Return the (X, Y) coordinate for the center point of the cell that contains the specified text.  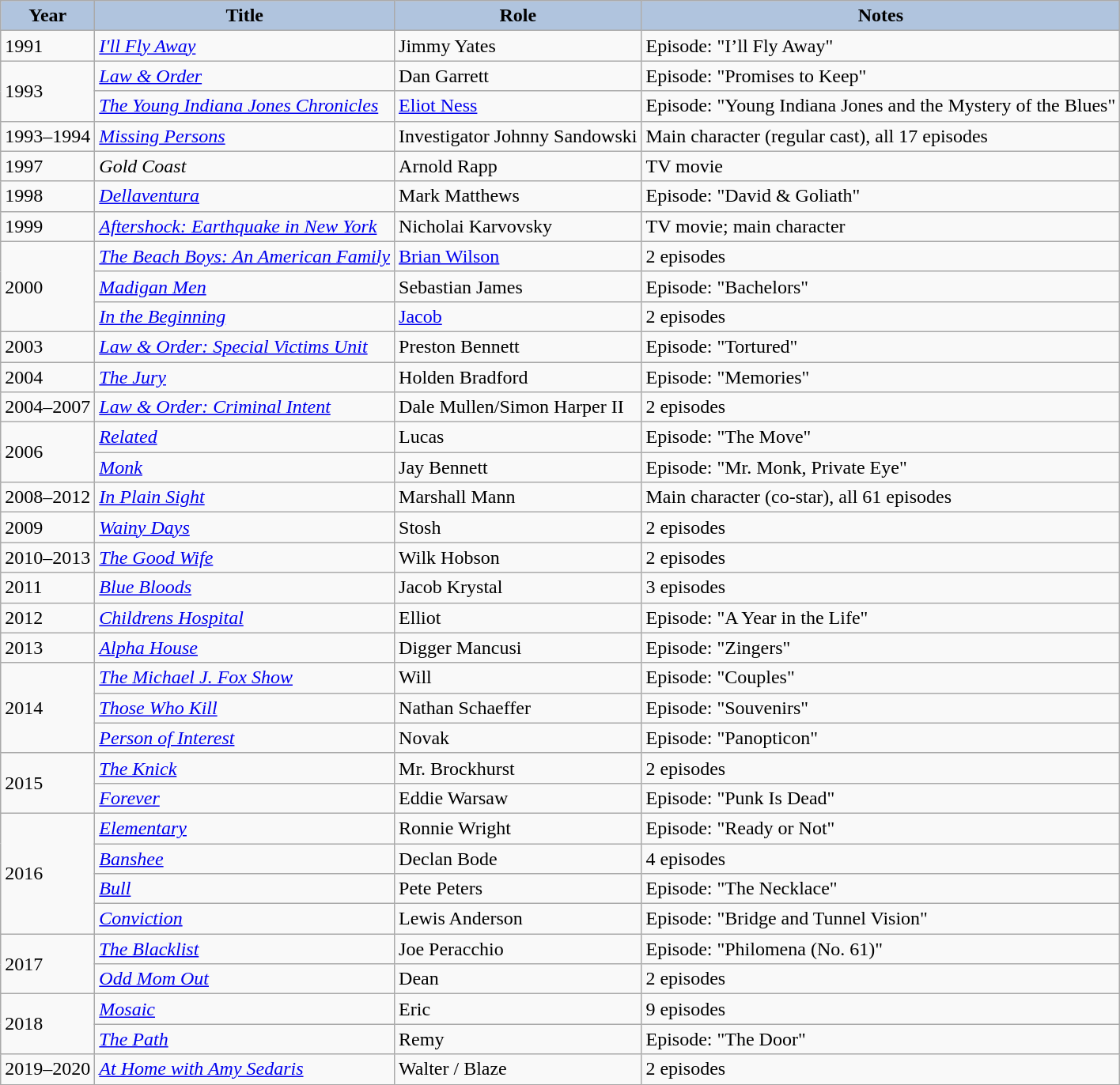
Jacob (518, 316)
9 episodes (881, 1009)
Role (518, 16)
Year (47, 16)
Jimmy Yates (518, 46)
2019–2020 (47, 1069)
4 episodes (881, 858)
In Plain Sight (245, 497)
Person of Interest (245, 738)
Walter / Blaze (518, 1069)
Dan Garrett (518, 76)
Dale Mullen/Simon Harper II (518, 407)
1997 (47, 166)
Jacob Krystal (518, 588)
Mark Matthews (518, 196)
Episode: "Bridge and Tunnel Vision" (881, 919)
2013 (47, 648)
2011 (47, 588)
Wilk Hobson (518, 558)
Mosaic (245, 1009)
2018 (47, 1024)
Joe Peracchio (518, 949)
Main character (regular cast), all 17 episodes (881, 136)
Eliot Ness (518, 106)
1991 (47, 46)
2004–2007 (47, 407)
Novak (518, 738)
Title (245, 16)
The Jury (245, 377)
Episode: "Bachelors" (881, 286)
3 episodes (881, 588)
Episode: "Young Indiana Jones and the Mystery of the Blues" (881, 106)
Jay Bennett (518, 467)
Arnold Rapp (518, 166)
The Knick (245, 768)
Monk (245, 467)
Episode: "Souvenirs" (881, 708)
1993–1994 (47, 136)
Alpha House (245, 648)
Lucas (518, 437)
Dean (518, 979)
Those Who Kill (245, 708)
Stosh (518, 527)
Preston Bennett (518, 346)
Episode: "Panopticon" (881, 738)
The Path (245, 1039)
The Blacklist (245, 949)
Madigan Men (245, 286)
Episode: "Tortured" (881, 346)
The Beach Boys: An American Family (245, 256)
Episode: "Ready or Not" (881, 828)
Law & Order: Criminal Intent (245, 407)
Law & Order: Special Victims Unit (245, 346)
Episode: "The Move" (881, 437)
2012 (47, 618)
Episode: "Couples" (881, 678)
Nicholai Karvovsky (518, 226)
Episode: "A Year in the Life" (881, 618)
Banshee (245, 858)
2017 (47, 964)
I'll Fly Away (245, 46)
Will (518, 678)
Nathan Schaeffer (518, 708)
1998 (47, 196)
Marshall Mann (518, 497)
Episode: "Punk Is Dead" (881, 798)
The Michael J. Fox Show (245, 678)
2000 (47, 286)
Pete Peters (518, 889)
Ronnie Wright (518, 828)
Related (245, 437)
Conviction (245, 919)
Odd Mom Out (245, 979)
Main character (co-star), all 61 episodes (881, 497)
The Young Indiana Jones Chronicles (245, 106)
Forever (245, 798)
Declan Bode (518, 858)
2015 (47, 783)
Episode: "Philomena (No. 61)" (881, 949)
Dellaventura (245, 196)
Bull (245, 889)
TV movie; main character (881, 226)
1993 (47, 91)
Elementary (245, 828)
2016 (47, 873)
Lewis Anderson (518, 919)
Episode: "The Necklace" (881, 889)
2010–2013 (47, 558)
2004 (47, 377)
Elliot (518, 618)
Episode: "David & Goliath" (881, 196)
2006 (47, 452)
Childrens Hospital (245, 618)
At Home with Amy Sedaris (245, 1069)
Missing Persons (245, 136)
Aftershock: Earthquake in New York (245, 226)
Law & Order (245, 76)
Mr. Brockhurst (518, 768)
Episode: "The Door" (881, 1039)
Eric (518, 1009)
2014 (47, 708)
In the Beginning (245, 316)
The Good Wife (245, 558)
Digger Mancusi (518, 648)
Remy (518, 1039)
Investigator Johnny Sandowski (518, 136)
Notes (881, 16)
Episode: "Zingers" (881, 648)
Episode: "I’ll Fly Away" (881, 46)
Wainy Days (245, 527)
Episode: "Memories" (881, 377)
Blue Bloods (245, 588)
2003 (47, 346)
Sebastian James (518, 286)
Gold Coast (245, 166)
Eddie Warsaw (518, 798)
Episode: "Promises to Keep" (881, 76)
Episode: "Mr. Monk, Private Eye" (881, 467)
2008–2012 (47, 497)
Holden Bradford (518, 377)
2009 (47, 527)
TV movie (881, 166)
Brian Wilson (518, 256)
1999 (47, 226)
